Provide the [x, y] coordinate of the cell's center where the given text is located.  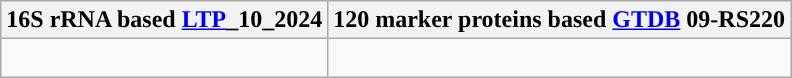
16S rRNA based LTP_10_2024 [164, 20]
120 marker proteins based GTDB 09-RS220 [560, 20]
